Determine the [X, Y] coordinate at the center of the cell enclosing the given text.  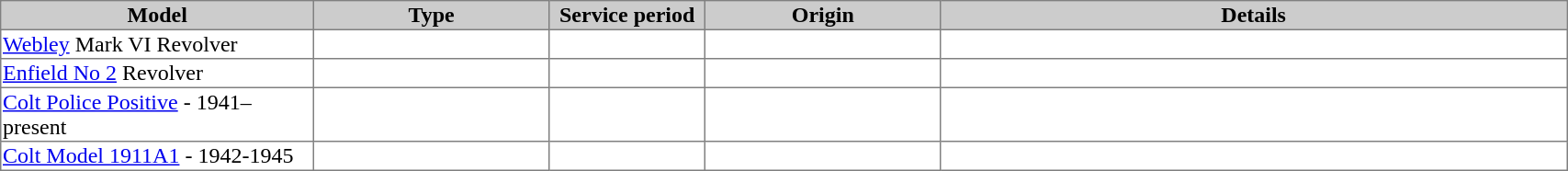
Model [158, 16]
Details [1254, 16]
Service period [626, 16]
Enfield No 2 Revolver [158, 74]
Colt Model 1911A1 - 1942-1945 [158, 156]
Type [432, 16]
Colt Police Positive - 1941–present [158, 114]
Origin [823, 16]
Webley Mark VI Revolver [158, 44]
